Capture the cell that displays the provided text and extract its (X, Y) central coordinate. 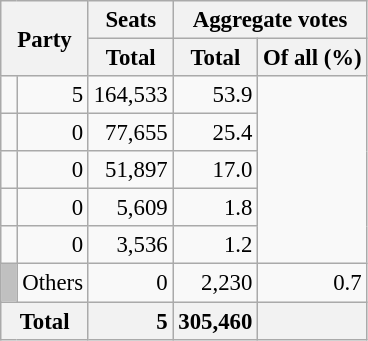
3,536 (130, 245)
25.4 (216, 133)
Aggregate votes (270, 20)
Of all (%) (312, 58)
77,655 (130, 133)
164,533 (130, 95)
0.7 (312, 283)
51,897 (130, 170)
305,460 (216, 321)
Seats (130, 20)
Others (52, 283)
1.8 (216, 208)
Party (45, 38)
5,609 (130, 208)
2,230 (216, 283)
53.9 (216, 95)
1.2 (216, 245)
17.0 (216, 170)
